From the cell containing the given text, extract its center point as [X, Y] coordinate. 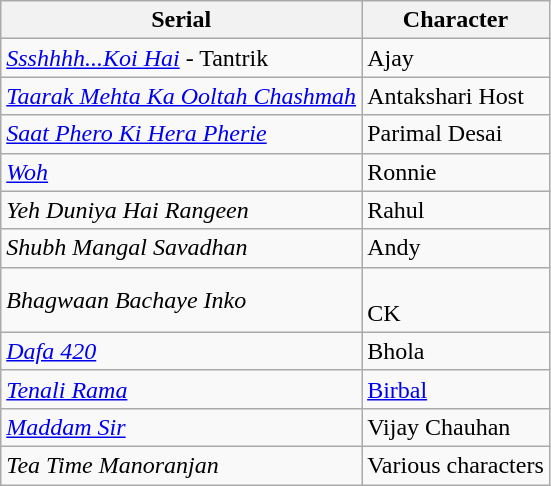
Dafa 420 [182, 351]
Bhagwaan Bachaye Inko [182, 300]
Shubh Mangal Savadhan [182, 248]
Antakshari Host [456, 96]
Serial [182, 20]
Various characters [456, 465]
Yeh Duniya Hai Rangeen [182, 210]
Saat Phero Ki Hera Pherie [182, 134]
Ronnie [456, 172]
Tenali Rama [182, 389]
Maddam Sir [182, 427]
Birbal [456, 389]
CK [456, 300]
Rahul [456, 210]
Ssshhhh...Koi Hai - Tantrik [182, 58]
Taarak Mehta Ka Ooltah Chashmah [182, 96]
Character [456, 20]
Tea Time Manoranjan [182, 465]
Bhola [456, 351]
Andy [456, 248]
Vijay Chauhan [456, 427]
Ajay [456, 58]
Parimal Desai [456, 134]
Woh [182, 172]
